Capture the cell that displays the provided text and extract its [x, y] central coordinate. 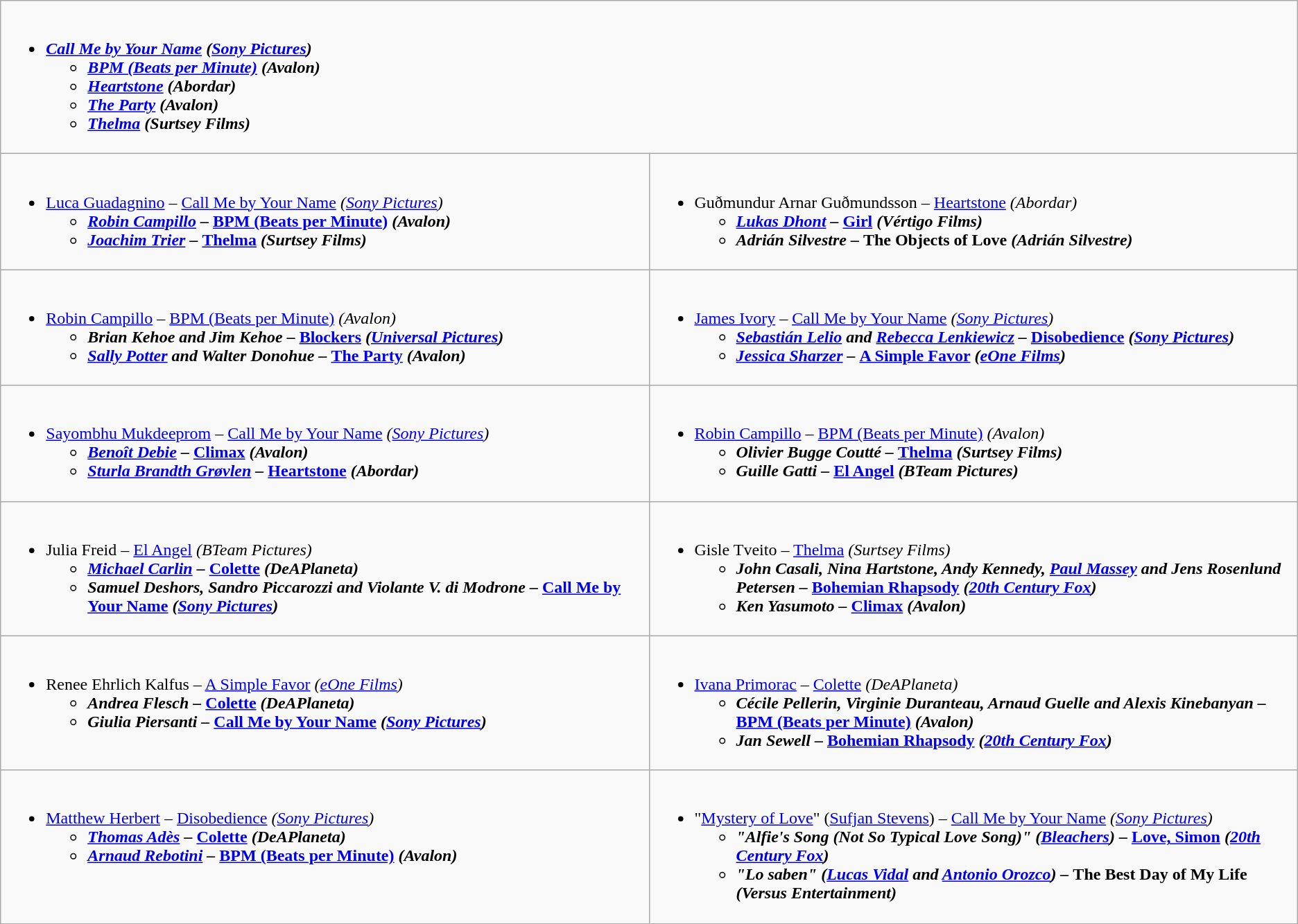
Renee Ehrlich Kalfus – A Simple Favor (eOne Films)Andrea Flesch – Colette (DeAPlaneta)Giulia Piersanti – Call Me by Your Name (Sony Pictures) [324, 703]
Matthew Herbert – Disobedience (Sony Pictures)Thomas Adès – Colette (DeAPlaneta)Arnaud Rebotini – BPM (Beats per Minute) (Avalon) [324, 847]
Sayombhu Mukdeeprom – Call Me by Your Name (Sony Pictures)Benoît Debie – Climax (Avalon)Sturla Brandth Grøvlen – Heartstone (Abordar) [324, 444]
Robin Campillo – BPM (Beats per Minute) (Avalon)Olivier Bugge Coutté – Thelma (Surtsey Films)Guille Gatti – El Angel (BTeam Pictures) [973, 444]
Guðmundur Arnar Guðmundsson – Heartstone (Abordar)Lukas Dhont – Girl (Vértigo Films)Adrián Silvestre – The Objects of Love (Adrián Silvestre) [973, 212]
Call Me by Your Name (Sony Pictures)BPM (Beats per Minute) (Avalon)Heartstone (Abordar)The Party (Avalon)Thelma (Surtsey Films) [649, 78]
Luca Guadagnino – Call Me by Your Name (Sony Pictures)Robin Campillo – BPM (Beats per Minute) (Avalon)Joachim Trier – Thelma (Surtsey Films) [324, 212]
